For the text-containing cell, return its midpoint in [X, Y] coordinate format. 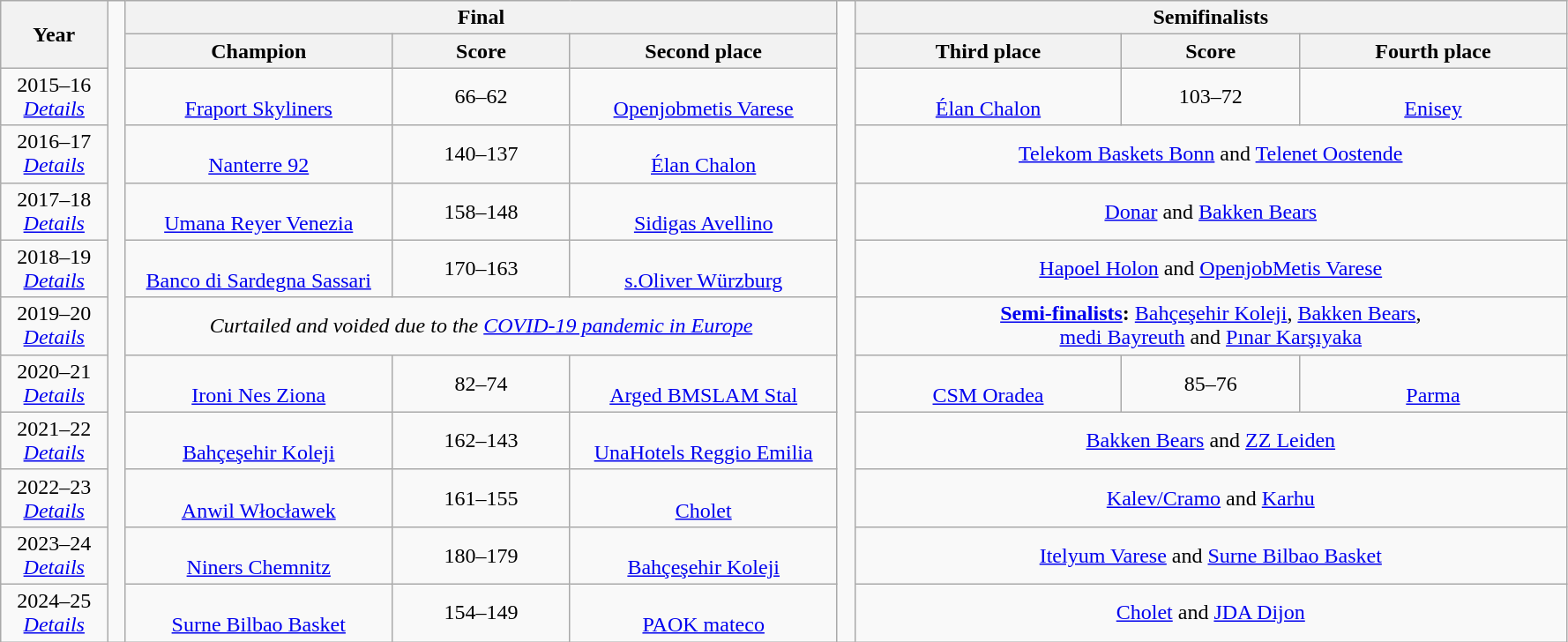
Surne Bilbao Basket [259, 612]
162–143 [482, 441]
180–179 [482, 556]
Sidigas Avellino [704, 212]
Donar and Bakken Bears [1210, 212]
Ironi Nes Ziona [259, 383]
Enisey [1434, 97]
Semifinalists [1210, 18]
Fourth place [1434, 51]
Umana Reyer Venezia [259, 212]
Kalev/Cramo and Karhu [1210, 497]
Curtailed and voided due to the COVID-19 pandemic in Europe [482, 326]
Semi-finalists: Bahçeşehir Koleji, Bakken Bears, medi Bayreuth and Pınar Karşıyaka [1210, 326]
85–76 [1211, 383]
140–137 [482, 153]
154–149 [482, 612]
2018–19Details [55, 268]
Fraport Skyliners [259, 97]
CSM Oradea [988, 383]
Arged BMSLAM Stal [704, 383]
2017–18Details [55, 212]
2022–23Details [55, 497]
Parma [1434, 383]
Telekom Baskets Bonn and Telenet Oostende [1210, 153]
2024–25Details [55, 612]
PAOK mateco [704, 612]
2019–20Details [55, 326]
Cholet and JDA Dijon [1210, 612]
2021–22Details [55, 441]
Year [55, 34]
2016–17Details [55, 153]
Nanterre 92 [259, 153]
82–74 [482, 383]
Second place [704, 51]
170–163 [482, 268]
Champion [259, 51]
Final [482, 18]
Openjobmetis Varese [704, 97]
Anwil Włocławek [259, 497]
Third place [988, 51]
Niners Chemnitz [259, 556]
Banco di Sardegna Sassari [259, 268]
66–62 [482, 97]
Itelyum Varese and Surne Bilbao Basket [1210, 556]
103–72 [1211, 97]
2023–24Details [55, 556]
161–155 [482, 497]
2020–21Details [55, 383]
Cholet [704, 497]
2015–16Details [55, 97]
Hapoel Holon and OpenjobMetis Varese [1210, 268]
158–148 [482, 212]
Bakken Bears and ZZ Leiden [1210, 441]
s.Oliver Würzburg [704, 268]
UnaHotels Reggio Emilia [704, 441]
